Capture the cell that displays the provided text and extract its (X, Y) central coordinate. 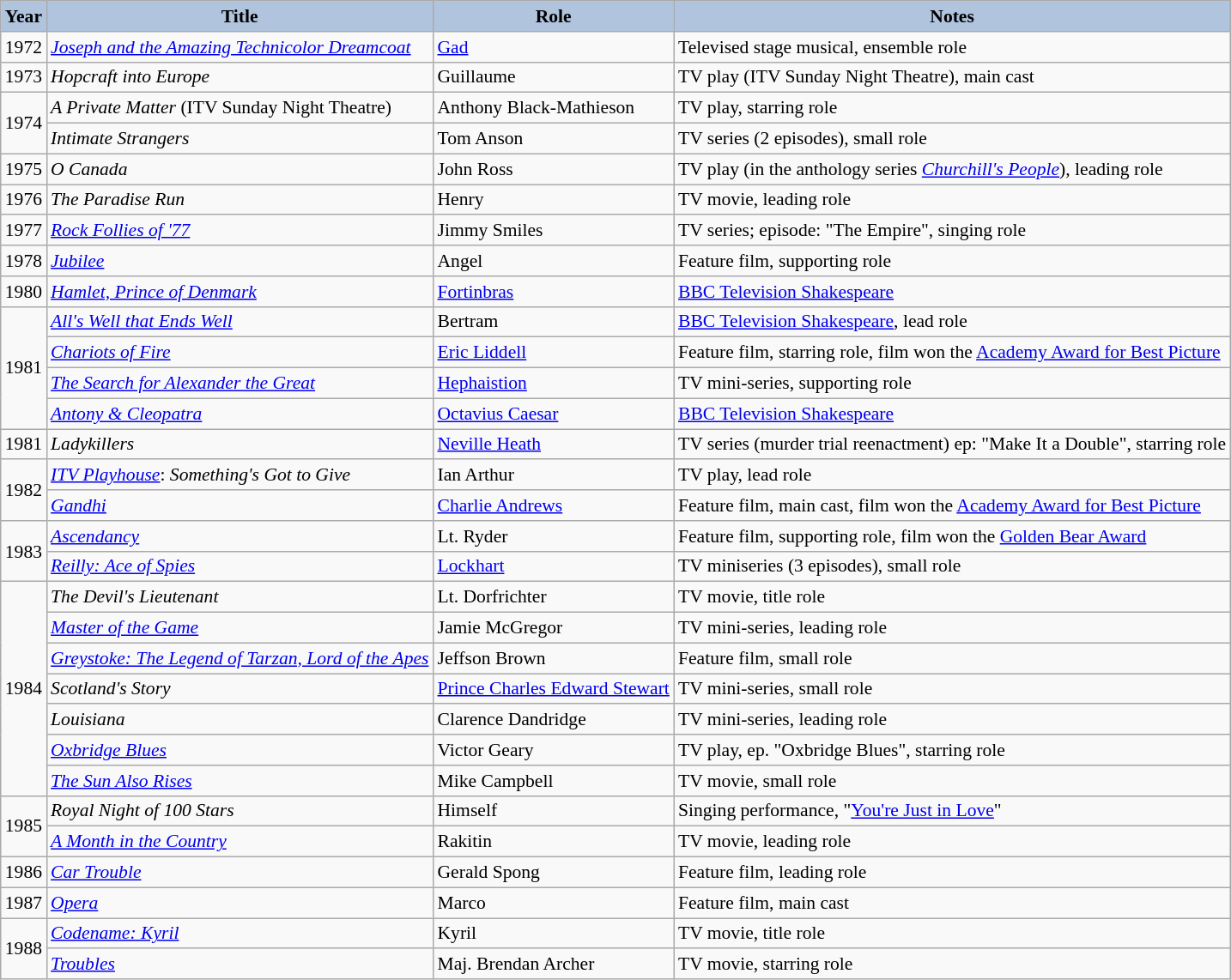
Octavius Caesar (553, 414)
1986 (24, 873)
TV series (murder trial reenactment) ep: "Make It a Double", starring role (952, 445)
Guillaume (553, 77)
Lockhart (553, 566)
Royal Night of 100 Stars (240, 811)
Joseph and the Amazing Technicolor Dreamcoat (240, 47)
All's Well that Ends Well (240, 322)
Chariots of Fire (240, 353)
TV play, starring role (952, 108)
Himself (553, 811)
Victor Geary (553, 750)
The Devil's Lieutenant (240, 597)
O Canada (240, 169)
Notes (952, 16)
TV mini-series, supporting role (952, 384)
1987 (24, 903)
Televised stage musical, ensemble role (952, 47)
Scotland's Story (240, 689)
Troubles (240, 965)
Charlie Andrews (553, 505)
Neville Heath (553, 445)
Marco (553, 903)
Lt. Ryder (553, 536)
Eric Liddell (553, 353)
TV play, lead role (952, 475)
A Month in the Country (240, 842)
Kyril (553, 934)
Feature film, small role (952, 658)
TV play (in the anthology series Churchill's People), leading role (952, 169)
The Paradise Run (240, 200)
Bertram (553, 322)
Gad (553, 47)
Jimmy Smiles (553, 231)
Year (24, 16)
Louisiana (240, 720)
1978 (24, 261)
Rock Follies of '77 (240, 231)
Feature film, supporting role, film won the Golden Bear Award (952, 536)
Maj. Brendan Archer (553, 965)
The Search for Alexander the Great (240, 384)
TV movie, small role (952, 781)
Feature film, main cast (952, 903)
TV miniseries (3 episodes), small role (952, 566)
1984 (24, 688)
1976 (24, 200)
ITV Playhouse: Something's Got to Give (240, 475)
Role (553, 16)
Hopcraft into Europe (240, 77)
Car Trouble (240, 873)
TV play (ITV Sunday Night Theatre), main cast (952, 77)
TV mini-series, small role (952, 689)
Mike Campbell (553, 781)
Jamie McGregor (553, 628)
BBC Television Shakespeare, lead role (952, 322)
1982 (24, 491)
Ian Arthur (553, 475)
Greystoke: The Legend of Tarzan, Lord of the Apes (240, 658)
Ladykillers (240, 445)
1988 (24, 949)
1974 (24, 124)
TV movie, starring role (952, 965)
1980 (24, 292)
A Private Matter (ITV Sunday Night Theatre) (240, 108)
Jeffson Brown (553, 658)
Feature film, starring role, film won the Academy Award for Best Picture (952, 353)
Ascendancy (240, 536)
Hamlet, Prince of Denmark (240, 292)
Angel (553, 261)
1972 (24, 47)
Codename: Kyril (240, 934)
Singing performance, "You're Just in Love" (952, 811)
Prince Charles Edward Stewart (553, 689)
John Ross (553, 169)
TV series; episode: "The Empire", singing role (952, 231)
Gandhi (240, 505)
Hephaistion (553, 384)
Clarence Dandridge (553, 720)
Anthony Black-Mathieson (553, 108)
Jubilee (240, 261)
1975 (24, 169)
Rakitin (553, 842)
TV series (2 episodes), small role (952, 139)
Antony & Cleopatra (240, 414)
Oxbridge Blues (240, 750)
Henry (553, 200)
Intimate Strangers (240, 139)
Feature film, supporting role (952, 261)
Master of the Game (240, 628)
Gerald Spong (553, 873)
1977 (24, 231)
The Sun Also Rises (240, 781)
Tom Anson (553, 139)
Feature film, main cast, film won the Academy Award for Best Picture (952, 505)
Fortinbras (553, 292)
TV play, ep. "Oxbridge Blues", starring role (952, 750)
1985 (24, 826)
Lt. Dorfrichter (553, 597)
Opera (240, 903)
1983 (24, 551)
Title (240, 16)
Reilly: Ace of Spies (240, 566)
Feature film, leading role (952, 873)
1973 (24, 77)
